For the text-containing cell, return its midpoint in [X, Y] coordinate format. 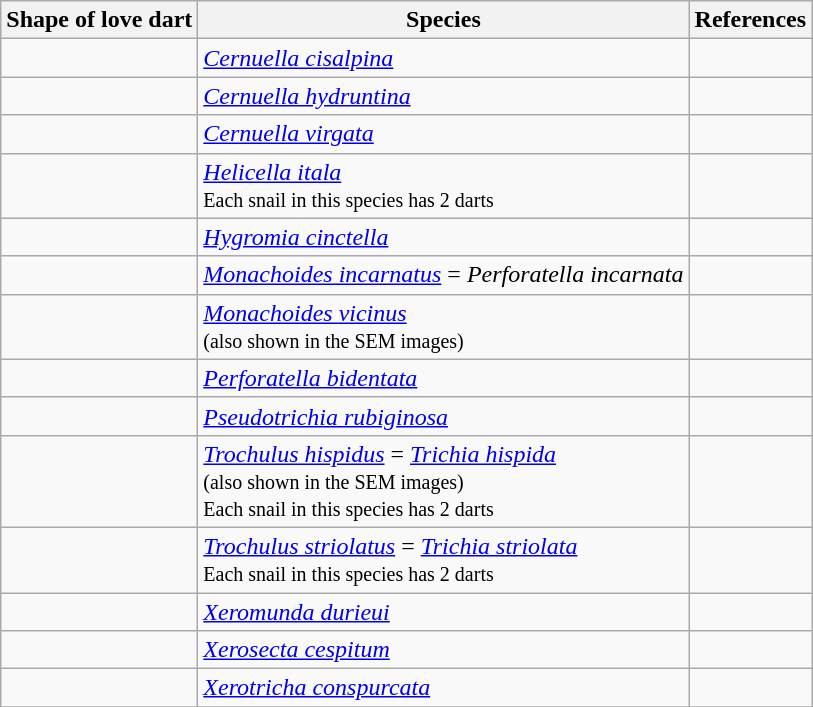
Pseudotrichia rubiginosa [444, 416]
Xeromunda durieui [444, 611]
Helicella italaEach snail in this species has 2 darts [444, 186]
Perforatella bidentata [444, 378]
Trochulus hispidus = Trichia hispida (also shown in the SEM images)Each snail in this species has 2 darts [444, 481]
References [750, 20]
Xerosecta cespitum [444, 650]
Cernuella cisalpina [444, 58]
Cernuella hydruntina [444, 96]
Trochulus striolatus = Trichia striolataEach snail in this species has 2 darts [444, 560]
Monachoides vicinus (also shown in the SEM images) [444, 326]
Cernuella virgata [444, 134]
Xerotricha conspurcata [444, 688]
Species [444, 20]
Shape of love dart [100, 20]
Monachoides incarnatus = Perforatella incarnata [444, 275]
Hygromia cinctella [444, 237]
